Output the [x, y] coordinate of the center of the cell containing the given text.  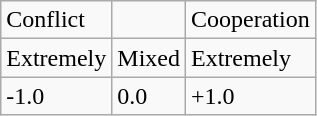
-1.0 [56, 96]
+1.0 [251, 96]
Cooperation [251, 20]
0.0 [149, 96]
Conflict [56, 20]
Mixed [149, 58]
